Find where the given text appears and provide that cell's center as (x, y) coordinate. 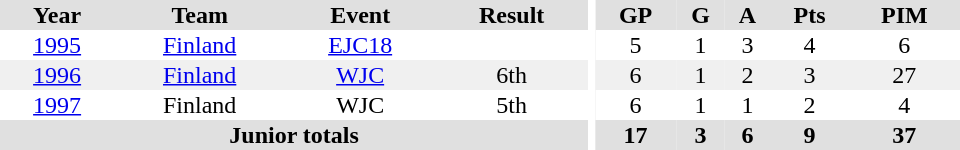
Team (200, 15)
Event (360, 15)
6th (512, 75)
GP (636, 15)
A (748, 15)
17 (636, 135)
1997 (57, 105)
Year (57, 15)
37 (904, 135)
1996 (57, 75)
Result (512, 15)
27 (904, 75)
1995 (57, 45)
5th (512, 105)
Junior totals (294, 135)
Pts (809, 15)
9 (809, 135)
EJC18 (360, 45)
PIM (904, 15)
G (700, 15)
5 (636, 45)
